Identify which cell holds the provided text, then report its (x, y) central coordinate. 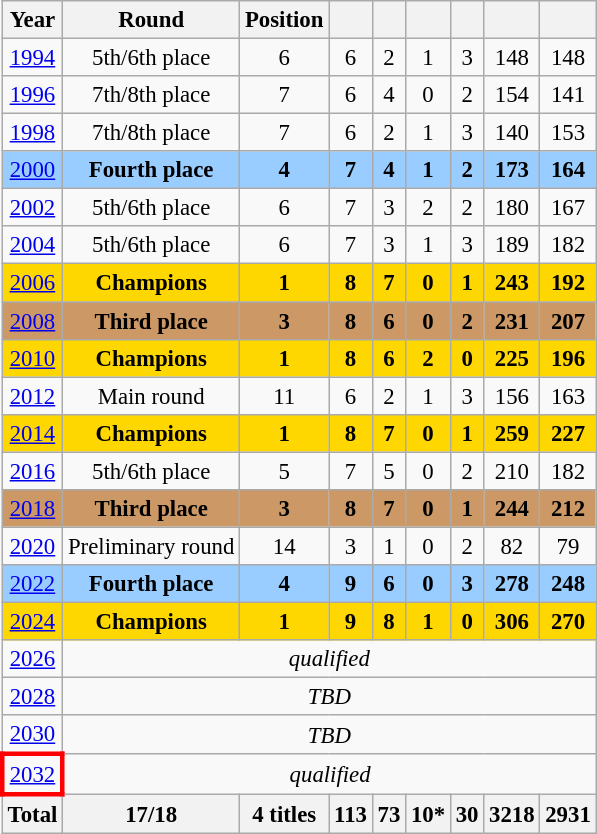
1994 (32, 58)
113 (351, 814)
210 (512, 471)
173 (512, 170)
306 (512, 621)
189 (512, 245)
Position (284, 20)
2018 (32, 509)
2022 (32, 584)
Main round (152, 396)
4 titles (284, 814)
3218 (512, 814)
2026 (32, 659)
163 (568, 396)
1996 (32, 95)
2000 (32, 170)
Preliminary round (152, 546)
14 (284, 546)
2032 (32, 774)
2931 (568, 814)
196 (568, 358)
140 (512, 133)
154 (512, 95)
156 (512, 396)
259 (512, 433)
270 (568, 621)
Round (152, 20)
167 (568, 208)
10* (428, 814)
2008 (32, 321)
180 (512, 208)
2014 (32, 433)
2012 (32, 396)
243 (512, 283)
141 (568, 95)
2016 (32, 471)
244 (512, 509)
2010 (32, 358)
1998 (32, 133)
11 (284, 396)
82 (512, 546)
2028 (32, 697)
2020 (32, 546)
153 (568, 133)
164 (568, 170)
2002 (32, 208)
192 (568, 283)
73 (388, 814)
79 (568, 546)
2030 (32, 734)
2004 (32, 245)
248 (568, 584)
17/18 (152, 814)
Total (32, 814)
Year (32, 20)
2006 (32, 283)
30 (466, 814)
225 (512, 358)
2024 (32, 621)
227 (568, 433)
212 (568, 509)
231 (512, 321)
278 (512, 584)
207 (568, 321)
